Output the (X, Y) coordinate of the center of the cell containing the given text.  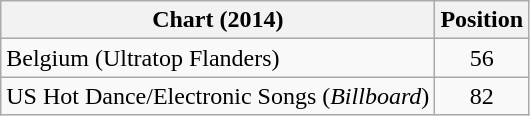
Belgium (Ultratop Flanders) (218, 58)
Position (482, 20)
82 (482, 96)
56 (482, 58)
Chart (2014) (218, 20)
US Hot Dance/Electronic Songs (Billboard) (218, 96)
